Search for the cell housing the specified text and yield its (x, y) center coordinate. 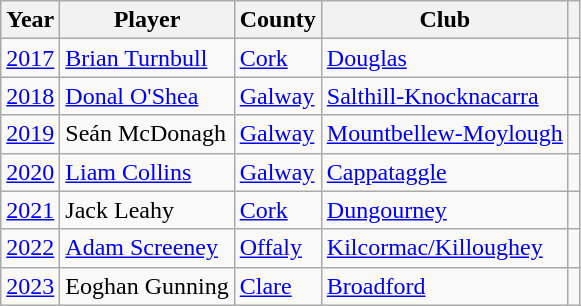
2023 (30, 286)
Donal O'Shea (147, 96)
County (278, 20)
Clare (278, 286)
Brian Turnbull (147, 58)
Mountbellew-Moylough (444, 134)
2018 (30, 96)
Offaly (278, 248)
Eoghan Gunning (147, 286)
2022 (30, 248)
Player (147, 20)
Douglas (444, 58)
2019 (30, 134)
Kilcormac/Killoughey (444, 248)
Seán McDonagh (147, 134)
2017 (30, 58)
2021 (30, 210)
Club (444, 20)
Year (30, 20)
Liam Collins (147, 172)
Broadford (444, 286)
Adam Screeney (147, 248)
Jack Leahy (147, 210)
Dungourney (444, 210)
Cappataggle (444, 172)
Salthill-Knocknacarra (444, 96)
2020 (30, 172)
